For the text-containing cell, return its midpoint in (x, y) coordinate format. 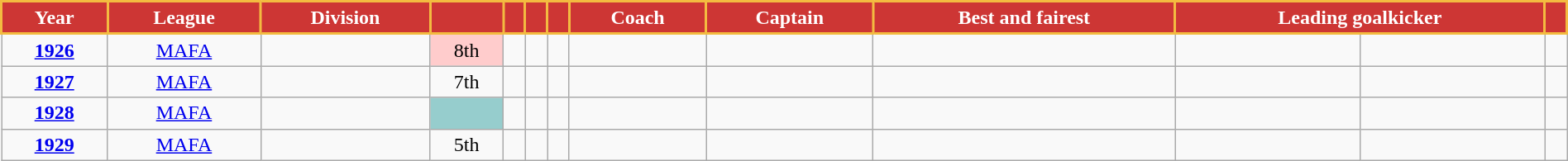
Captain (790, 18)
1929 (55, 144)
8th (466, 50)
Coach (637, 18)
Leading goalkicker (1360, 18)
Division (346, 18)
Best and fairest (1024, 18)
1927 (55, 82)
7th (466, 82)
1928 (55, 113)
1926 (55, 50)
League (184, 18)
5th (466, 144)
Year (55, 18)
